Extract the (x, y) coordinate from the center of the cell holding the provided text.  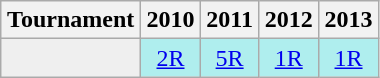
2011 (229, 20)
2010 (171, 20)
2R (171, 58)
5R (229, 58)
Tournament (71, 20)
2012 (289, 20)
2013 (349, 20)
